Determine the [X, Y] coordinate at the center of the cell enclosing the given text.  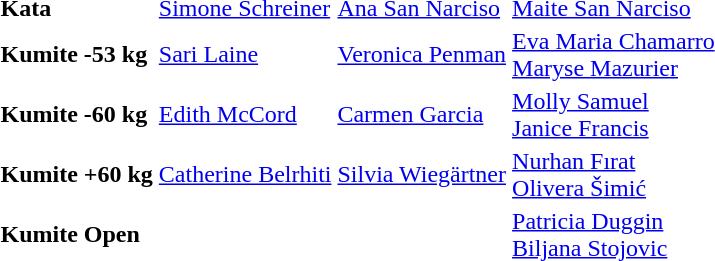
Edith McCord [245, 114]
Silvia Wiegärtner [422, 174]
Sari Laine [245, 54]
Carmen Garcia [422, 114]
Veronica Penman [422, 54]
Catherine Belrhiti [245, 174]
